Output the [X, Y] coordinate of the center of the cell containing the given text.  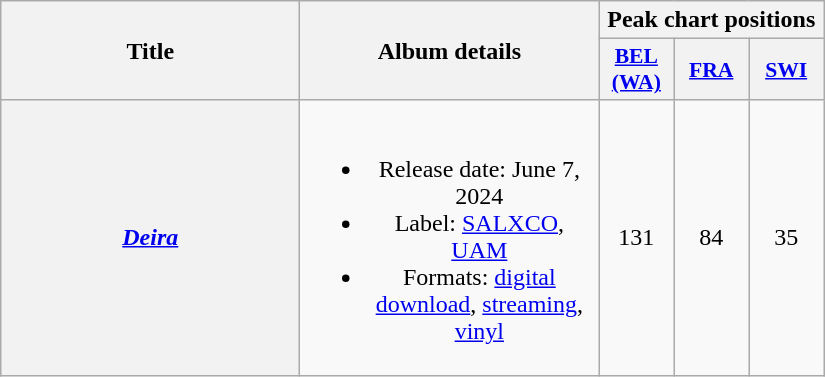
131 [636, 238]
Peak chart positions [712, 20]
Album details [450, 50]
84 [712, 238]
35 [786, 238]
Deira [150, 238]
BEL(WA) [636, 70]
Title [150, 50]
Release date: June 7, 2024Label: SALXCO, UAMFormats: digital download, streaming, vinyl [450, 238]
SWI [786, 70]
FRA [712, 70]
